Return (x, y) of the center of cell containing provided text 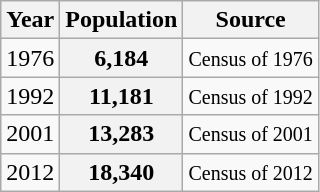
Census of 1992 (250, 96)
Source (250, 20)
1976 (30, 58)
1992 (30, 96)
2001 (30, 134)
2012 (30, 172)
11,181 (122, 96)
Census of 2001 (250, 134)
6,184 (122, 58)
13,283 (122, 134)
Census of 1976 (250, 58)
18,340 (122, 172)
Year (30, 20)
Census of 2012 (250, 172)
Population (122, 20)
